For the text-containing cell, return its midpoint in [x, y] coordinate format. 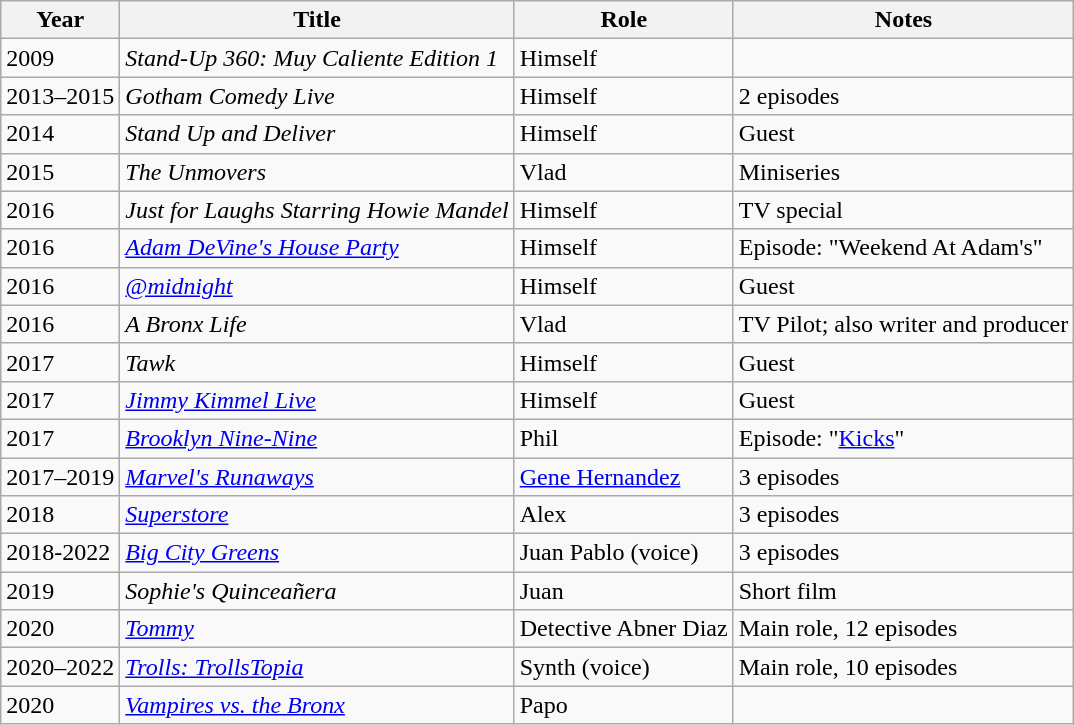
Adam DeVine's House Party [317, 248]
Synth (voice) [624, 667]
TV Pilot; also writer and producer [904, 324]
Main role, 10 episodes [904, 667]
Phil [624, 438]
Gene Hernandez [624, 477]
The Unmovers [317, 172]
2015 [60, 172]
Papo [624, 705]
Short film [904, 591]
Juan [624, 591]
Superstore [317, 515]
Episode: "Kicks" [904, 438]
Juan Pablo (voice) [624, 553]
A Bronx Life [317, 324]
Main role, 12 episodes [904, 629]
Gotham Comedy Live [317, 96]
Vampires vs. the Bronx [317, 705]
2009 [60, 58]
Alex [624, 515]
Stand Up and Deliver [317, 134]
@midnight [317, 286]
Miniseries [904, 172]
Detective Abner Diaz [624, 629]
Stand-Up 360: Muy Caliente Edition 1 [317, 58]
2020–2022 [60, 667]
Notes [904, 20]
Tawk [317, 362]
Sophie's Quinceañera [317, 591]
Title [317, 20]
2013–2015 [60, 96]
2014 [60, 134]
Jimmy Kimmel Live [317, 400]
Trolls: TrollsTopia [317, 667]
2017–2019 [60, 477]
Marvel's Runaways [317, 477]
Role [624, 20]
Just for Laughs Starring Howie Mandel [317, 210]
Brooklyn Nine-Nine [317, 438]
Tommy [317, 629]
2019 [60, 591]
2018-2022 [60, 553]
Big City Greens [317, 553]
Episode: "Weekend At Adam's" [904, 248]
2 episodes [904, 96]
2018 [60, 515]
TV special [904, 210]
Year [60, 20]
